Locate the cell with the specified text and output its [x, y] center coordinate. 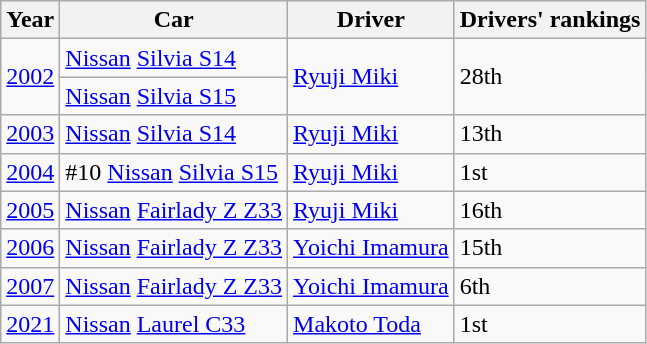
2005 [30, 210]
Year [30, 20]
Driver [372, 20]
2003 [30, 134]
Nissan Silvia S15 [174, 96]
15th [550, 248]
2007 [30, 286]
6th [550, 286]
Car [174, 20]
16th [550, 210]
28th [550, 77]
Nissan Laurel C33 [174, 324]
2002 [30, 77]
2004 [30, 172]
Drivers' rankings [550, 20]
#10 Nissan Silvia S15 [174, 172]
13th [550, 134]
Makoto Toda [372, 324]
2006 [30, 248]
2021 [30, 324]
